Identify which cell holds the provided text, then report its (X, Y) central coordinate. 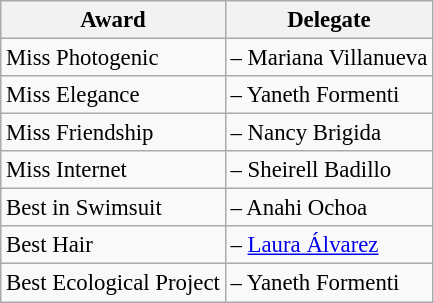
Miss Photogenic (113, 58)
– Anahi Ochoa (328, 208)
Best in Swimsuit (113, 208)
Miss Internet (113, 170)
Miss Friendship (113, 133)
– Mariana Villanueva (328, 58)
Best Ecological Project (113, 283)
– Nancy Brigida (328, 133)
Delegate (328, 20)
Miss Elegance (113, 95)
Best Hair (113, 245)
– Sheirell Badillo (328, 170)
– Laura Álvarez (328, 245)
Award (113, 20)
